Search for the cell housing the specified text and yield its [x, y] center coordinate. 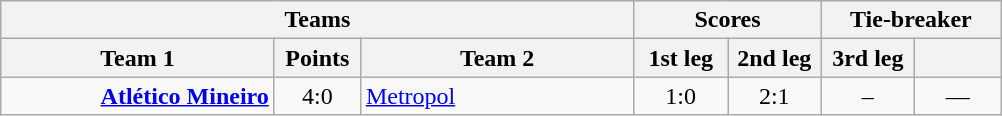
2:1 [775, 96]
1st leg [681, 58]
Team 2 [497, 58]
1:0 [681, 96]
– [868, 96]
Points [317, 58]
2nd leg [775, 58]
Atlético Mineiro [138, 96]
Team 1 [138, 58]
— [958, 96]
4:0 [317, 96]
Scores [728, 20]
Tie-breaker [911, 20]
Metropol [497, 96]
3rd leg [868, 58]
Teams [318, 20]
